Capture the cell that displays the provided text and extract its (X, Y) central coordinate. 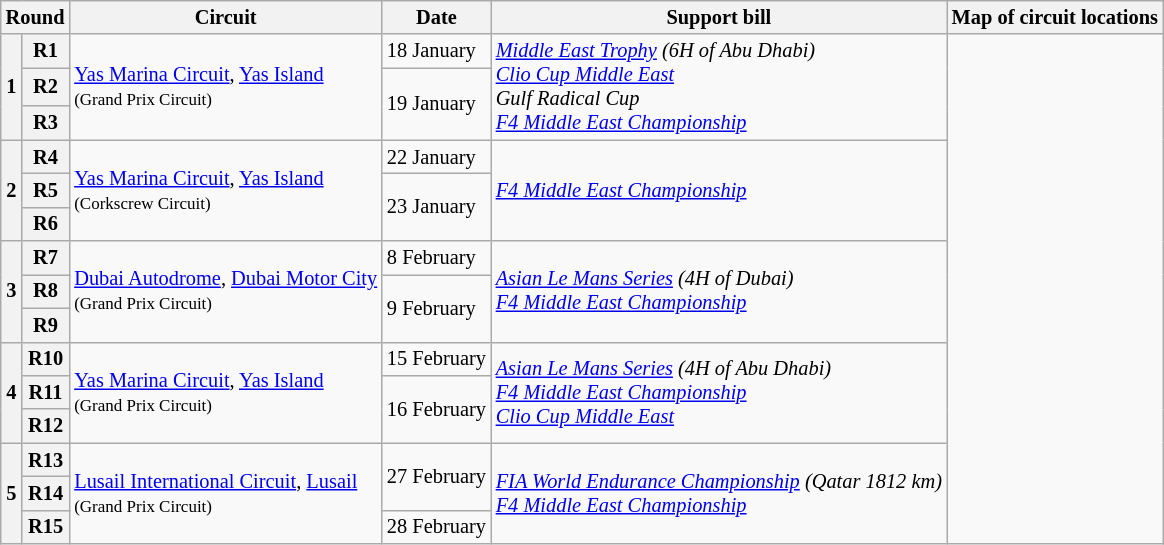
Circuit (226, 17)
Middle East Trophy (6H of Abu Dhabi)Clio Cup Middle EastGulf Radical CupF4 Middle East Championship (719, 87)
Dubai Autodrome, Dubai Motor City(Grand Prix Circuit) (226, 292)
R12 (46, 426)
FIA World Endurance Championship (Qatar 1812 km)F4 Middle East Championship (719, 494)
R15 (46, 527)
Support bill (719, 17)
Map of circuit locations (1055, 17)
Yas Marina Circuit, Yas Island(Corkscrew Circuit) (226, 190)
16 February (436, 408)
R4 (46, 157)
8 February (436, 258)
Lusail International Circuit, Lusail(Grand Prix Circuit) (226, 494)
R10 (46, 359)
F4 Middle East Championship (719, 190)
R13 (46, 460)
Asian Le Mans Series (4H of Abu Dhabi)F4 Middle East ChampionshipClio Cup Middle East (719, 392)
R14 (46, 493)
Asian Le Mans Series (4H of Dubai)F4 Middle East Championship (719, 292)
R2 (46, 87)
5 (12, 494)
3 (12, 292)
R5 (46, 190)
9 February (436, 308)
R9 (46, 325)
23 January (436, 206)
R8 (46, 291)
R3 (46, 123)
18 January (436, 51)
R7 (46, 258)
27 February (436, 476)
1 (12, 87)
19 January (436, 104)
15 February (436, 359)
28 February (436, 527)
Round (36, 17)
4 (12, 392)
R1 (46, 51)
R6 (46, 224)
22 January (436, 157)
2 (12, 190)
Date (436, 17)
R11 (46, 392)
